Identify which cell holds the provided text, then report its (x, y) central coordinate. 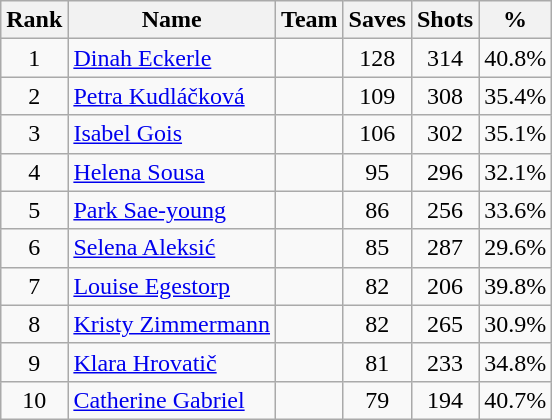
Rank (34, 20)
Kristy Zimmermann (172, 324)
81 (377, 362)
% (516, 20)
3 (34, 134)
256 (444, 210)
8 (34, 324)
85 (377, 248)
33.6% (516, 210)
Petra Kudláčková (172, 96)
296 (444, 172)
194 (444, 400)
4 (34, 172)
2 (34, 96)
95 (377, 172)
29.6% (516, 248)
9 (34, 362)
128 (377, 58)
30.9% (516, 324)
Shots (444, 20)
39.8% (516, 286)
7 (34, 286)
Louise Egestorp (172, 286)
Team (310, 20)
Helena Sousa (172, 172)
1 (34, 58)
314 (444, 58)
32.1% (516, 172)
10 (34, 400)
233 (444, 362)
79 (377, 400)
265 (444, 324)
35.4% (516, 96)
Name (172, 20)
287 (444, 248)
6 (34, 248)
Catherine Gabriel (172, 400)
302 (444, 134)
Klara Hrovatič (172, 362)
Isabel Gois (172, 134)
Park Sae-young (172, 210)
109 (377, 96)
40.8% (516, 58)
Dinah Eckerle (172, 58)
308 (444, 96)
86 (377, 210)
35.1% (516, 134)
Selena Aleksić (172, 248)
34.8% (516, 362)
40.7% (516, 400)
5 (34, 210)
206 (444, 286)
Saves (377, 20)
106 (377, 134)
